Output the (X, Y) coordinate of the center of the cell containing the given text.  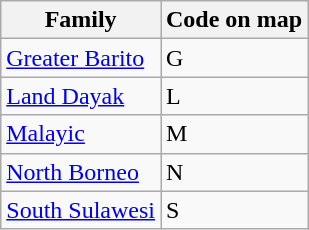
South Sulawesi (81, 210)
Family (81, 20)
Greater Barito (81, 58)
G (234, 58)
N (234, 172)
S (234, 210)
Malayic (81, 134)
M (234, 134)
L (234, 96)
Code on map (234, 20)
Land Dayak (81, 96)
North Borneo (81, 172)
